Locate the cell with the specified text and output its [X, Y] center coordinate. 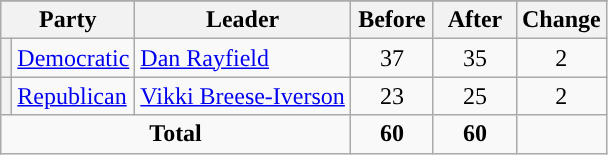
Change [561, 20]
23 [392, 96]
Dan Rayfield [243, 58]
Total [176, 134]
Before [392, 20]
Leader [243, 20]
35 [474, 58]
25 [474, 96]
After [474, 20]
37 [392, 58]
Vikki Breese-Iverson [243, 96]
Republican [74, 96]
Party [68, 20]
Democratic [74, 58]
